Detect which cell encompasses the target text, then output its (X, Y) center coordinate. 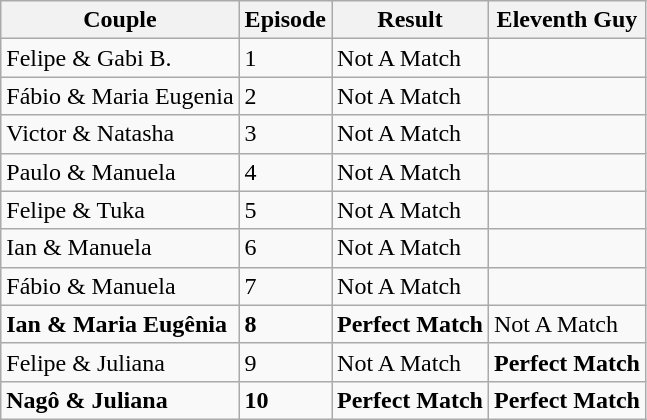
6 (285, 248)
Episode (285, 20)
2 (285, 96)
Ian & Maria Eugênia (120, 324)
Felipe & Gabi B. (120, 58)
Victor & Natasha (120, 134)
9 (285, 362)
Paulo & Manuela (120, 172)
Fábio & Manuela (120, 286)
Nagô & Juliana (120, 400)
Ian & Manuela (120, 248)
8 (285, 324)
4 (285, 172)
Felipe & Juliana (120, 362)
10 (285, 400)
Felipe & Tuka (120, 210)
Couple (120, 20)
Fábio & Maria Eugenia (120, 96)
7 (285, 286)
Eleventh Guy (566, 20)
Result (410, 20)
3 (285, 134)
5 (285, 210)
1 (285, 58)
